Return [X, Y] of the center of cell containing provided text 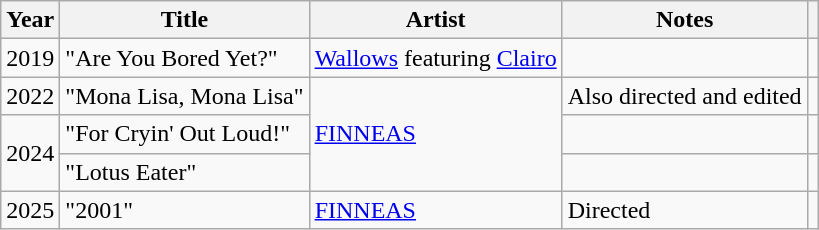
"2001" [184, 210]
2025 [30, 210]
2019 [30, 58]
"For Cryin' Out Loud!" [184, 134]
Artist [436, 20]
Wallows featuring Clairo [436, 58]
Title [184, 20]
Notes [684, 20]
2024 [30, 153]
Also directed and edited [684, 96]
Year [30, 20]
"Lotus Eater" [184, 172]
"Mona Lisa, Mona Lisa" [184, 96]
"Are You Bored Yet?" [184, 58]
Directed [684, 210]
2022 [30, 96]
